Extract the [X, Y] coordinate from the center of the cell holding the provided text.  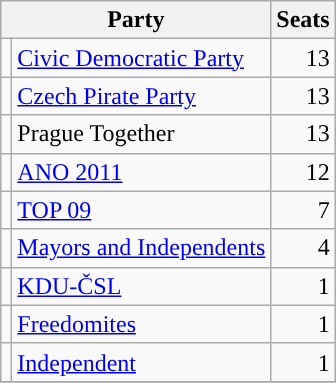
4 [303, 248]
Independent [142, 362]
ANO 2011 [142, 172]
KDU-ČSL [142, 286]
Seats [303, 20]
12 [303, 172]
Prague Together [142, 134]
Freedomites [142, 324]
TOP 09 [142, 210]
7 [303, 210]
Mayors and Independents [142, 248]
Civic Democratic Party [142, 58]
Party [136, 20]
Czech Pirate Party [142, 96]
